Identify which cell holds the provided text, then report its (X, Y) central coordinate. 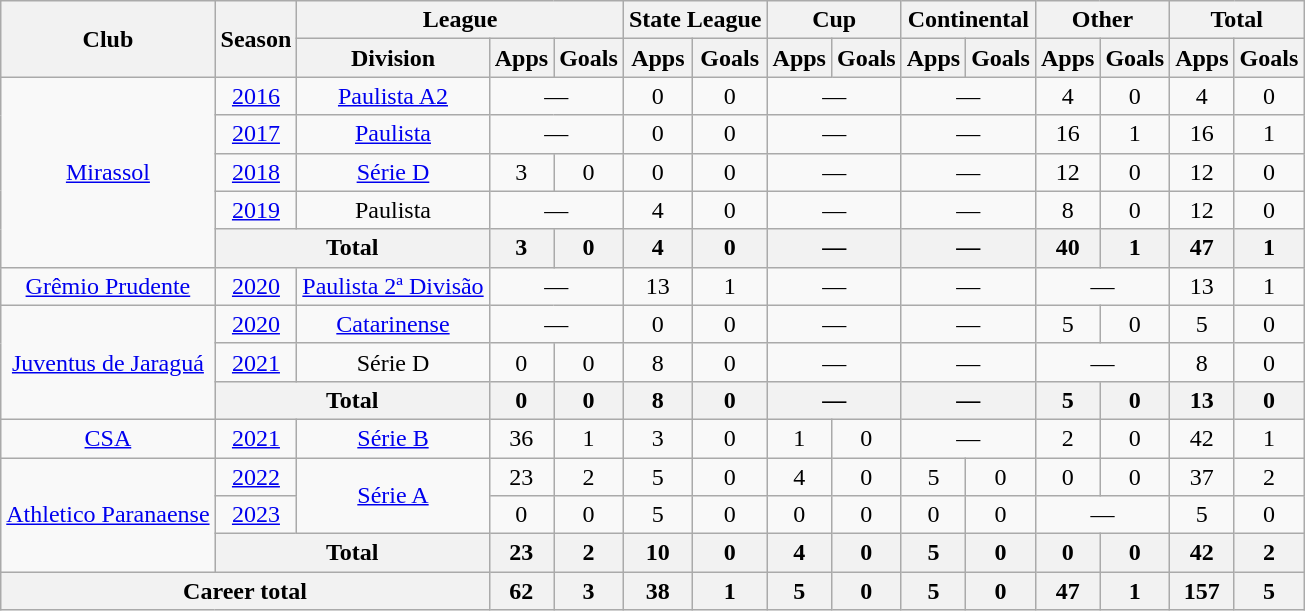
2022 (256, 477)
2018 (256, 172)
2017 (256, 134)
2023 (256, 515)
Paulista 2ª Divisão (393, 286)
38 (658, 591)
Grêmio Prudente (108, 286)
Cup (834, 20)
Mirassol (108, 172)
37 (1202, 477)
36 (521, 438)
2019 (256, 210)
Continental (968, 20)
Season (256, 39)
157 (1202, 591)
Career total (245, 591)
Paulista A2 (393, 96)
Série A (393, 496)
League (460, 20)
Athletico Paranaense (108, 515)
62 (521, 591)
Division (393, 58)
CSA (108, 438)
Juventus de Jaraguá (108, 362)
10 (658, 553)
State League (695, 20)
Other (1102, 20)
Catarinense (393, 324)
40 (1067, 248)
Club (108, 39)
Série B (393, 438)
2016 (256, 96)
